Provide the (X, Y) coordinate of the cell's center where the given text is located.  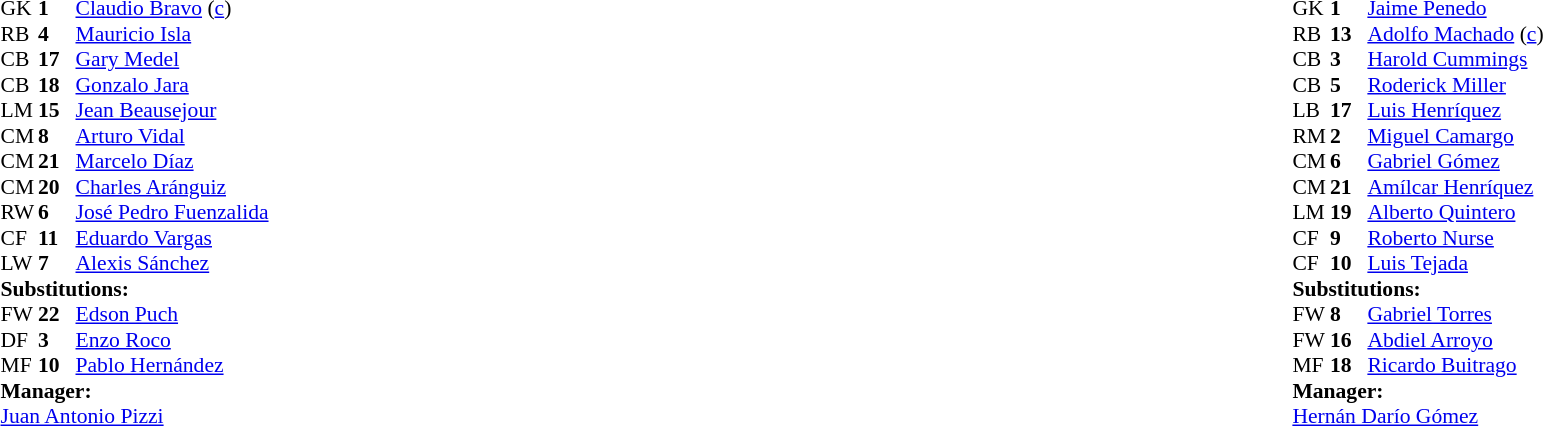
Alexis Sánchez (172, 263)
Roberto Nurse (1455, 238)
Jean Beausejour (172, 111)
11 (57, 238)
Gabriel Gómez (1455, 161)
15 (57, 111)
4 (57, 34)
Amílcar Henríquez (1455, 187)
19 (1349, 213)
Harold Cummings (1455, 59)
7 (57, 263)
Ricardo Buitrago (1455, 365)
Enzo Roco (172, 340)
Charles Aránguiz (172, 187)
Gabriel Torres (1455, 315)
Adolfo Machado (c) (1455, 34)
RM (1311, 136)
Abdiel Arroyo (1455, 340)
Arturo Vidal (172, 136)
Luis Tejada (1455, 263)
5 (1349, 85)
Gary Medel (172, 59)
Mauricio Isla (172, 34)
DF (19, 340)
16 (1349, 340)
13 (1349, 34)
Alberto Quintero (1455, 213)
RW (19, 213)
Roderick Miller (1455, 85)
José Pedro Fuenzalida (172, 213)
22 (57, 315)
Pablo Hernández (172, 365)
2 (1349, 136)
Marcelo Díaz (172, 161)
20 (57, 187)
Eduardo Vargas (172, 238)
9 (1349, 238)
Miguel Camargo (1455, 136)
Luis Henríquez (1455, 111)
LB (1311, 111)
Edson Puch (172, 315)
Gonzalo Jara (172, 85)
LW (19, 263)
